Capture the cell that displays the provided text and extract its (x, y) central coordinate. 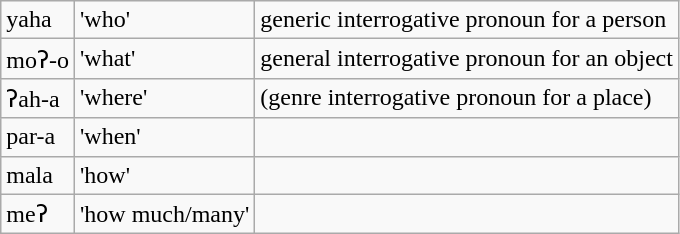
'when' (164, 137)
ʔah-a (38, 98)
par-a (38, 137)
general interrogative pronoun for an object (467, 59)
moʔ-o (38, 59)
meʔ (38, 214)
generic interrogative pronoun for a person (467, 20)
'where' (164, 98)
(genre interrogative pronoun for a place) (467, 98)
yaha (38, 20)
mala (38, 175)
'what' (164, 59)
'how much/many' (164, 214)
'who' (164, 20)
'how' (164, 175)
